Pinpoint the cell where the given text exists, returning its [X, Y] midpoint coordinate. 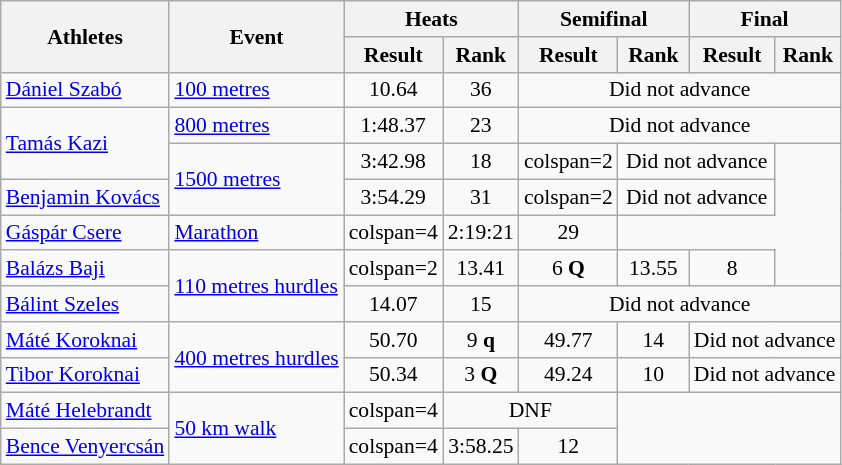
9 q [481, 340]
110 metres hurdles [256, 286]
Máté Helebrandt [86, 411]
50.34 [394, 375]
Tamás Kazi [86, 144]
800 metres [256, 126]
50.70 [394, 340]
Tibor Koroknai [86, 375]
DNF [530, 411]
49.77 [568, 340]
31 [481, 197]
3:42.98 [394, 162]
12 [568, 447]
18 [481, 162]
10 [654, 375]
8 [732, 269]
14.07 [394, 304]
Gáspár Csere [86, 233]
Event [256, 36]
Bálint Szeles [86, 304]
2:19:21 [481, 233]
100 metres [256, 90]
3:58.25 [481, 447]
49.24 [568, 375]
15 [481, 304]
6 Q [568, 269]
23 [481, 126]
Heats [432, 19]
36 [481, 90]
Athletes [86, 36]
1:48.37 [394, 126]
13.41 [481, 269]
Semifinal [604, 19]
Benjamin Kovács [86, 197]
13.55 [654, 269]
50 km walk [256, 428]
400 metres hurdles [256, 358]
Máté Koroknai [86, 340]
1500 metres [256, 180]
29 [568, 233]
14 [654, 340]
Marathon [256, 233]
Final [765, 19]
10.64 [394, 90]
Balázs Baji [86, 269]
Dániel Szabó [86, 90]
3 Q [481, 375]
Bence Venyercsán [86, 447]
3:54.29 [394, 197]
